Provide the (x, y) coordinate of the cell's center where the given text is located.  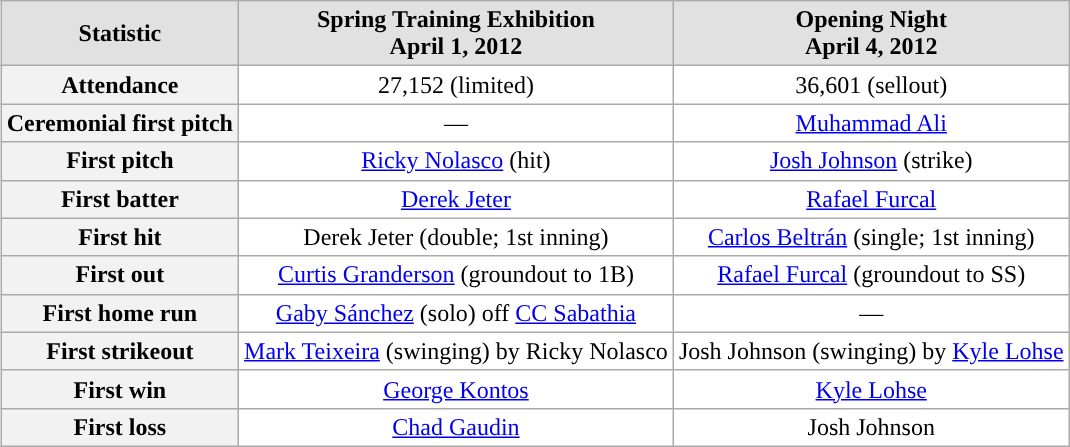
Ricky Nolasco (hit) (456, 161)
Josh Johnson (strike) (871, 161)
First batter (120, 199)
Attendance (120, 85)
Mark Teixeira (swinging) by Ricky Nolasco (456, 351)
Chad Gaudin (456, 427)
Gaby Sánchez (solo) off CC Sabathia (456, 313)
Opening NightApril 4, 2012 (871, 34)
Muhammad Ali (871, 123)
Statistic (120, 34)
Ceremonial first pitch (120, 123)
Carlos Beltrán (single; 1st inning) (871, 237)
Derek Jeter (456, 199)
Kyle Lohse (871, 389)
Rafael Furcal (groundout to SS) (871, 275)
27,152 (limited) (456, 85)
First pitch (120, 161)
36,601 (sellout) (871, 85)
Spring Training ExhibitionApril 1, 2012 (456, 34)
First hit (120, 237)
First home run (120, 313)
First loss (120, 427)
First strikeout (120, 351)
Derek Jeter (double; 1st inning) (456, 237)
Rafael Furcal (871, 199)
George Kontos (456, 389)
Curtis Granderson (groundout to 1B) (456, 275)
First out (120, 275)
First win (120, 389)
Josh Johnson (swinging) by Kyle Lohse (871, 351)
Josh Johnson (871, 427)
